Output the (x, y) coordinate of the center of the cell containing the given text.  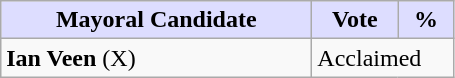
Ian Veen (X) (156, 58)
% (426, 20)
Vote (355, 20)
Acclaimed (383, 58)
Mayoral Candidate (156, 20)
